For the text-containing cell, return its midpoint in (x, y) coordinate format. 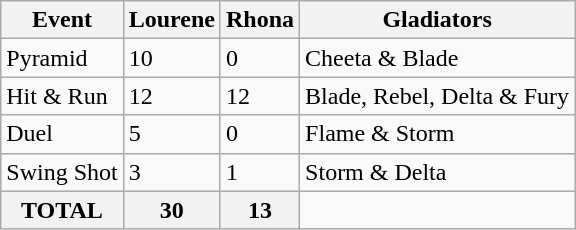
Gladiators (438, 20)
Flame & Storm (438, 134)
Blade, Rebel, Delta & Fury (438, 96)
Hit & Run (62, 96)
TOTAL (62, 210)
Pyramid (62, 58)
Rhona (260, 20)
Cheeta & Blade (438, 58)
Storm & Delta (438, 172)
Swing Shot (62, 172)
Event (62, 20)
Duel (62, 134)
13 (260, 210)
10 (172, 58)
3 (172, 172)
1 (260, 172)
30 (172, 210)
5 (172, 134)
Lourene (172, 20)
